Detect which cell encompasses the target text, then output its (X, Y) center coordinate. 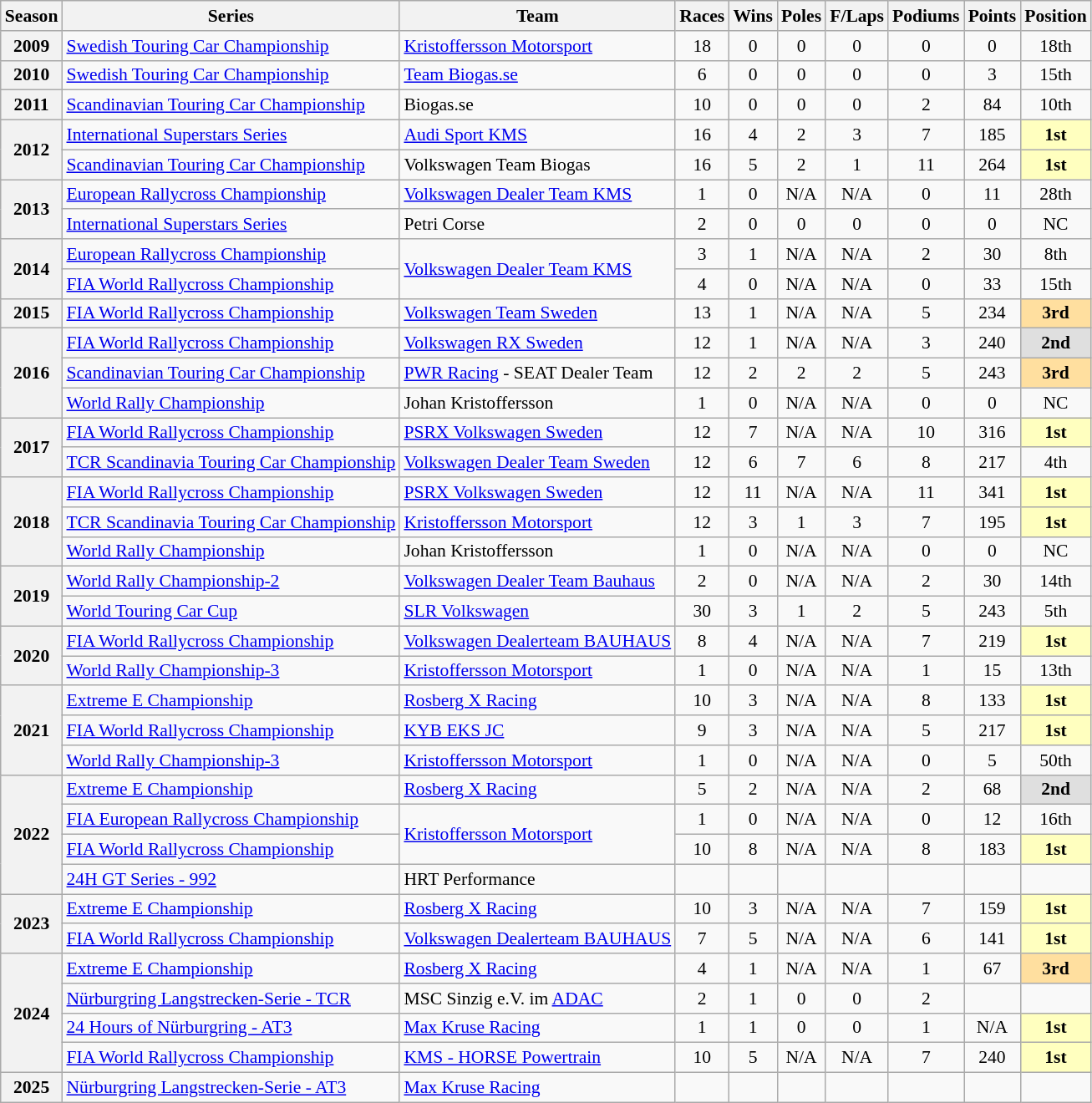
Volkswagen Dealer Team Bauhaus (537, 582)
133 (993, 701)
141 (993, 939)
234 (993, 313)
159 (993, 909)
84 (993, 105)
Volkswagen Team Sweden (537, 313)
219 (993, 641)
Audi Sport KMS (537, 135)
2024 (32, 1013)
Biogas.se (537, 105)
68 (993, 790)
Team Biogas.se (537, 75)
MSC Sinzig e.V. im ADAC (537, 999)
28th (1055, 195)
185 (993, 135)
4th (1055, 463)
2022 (32, 834)
2012 (32, 150)
5th (1055, 612)
24 Hours of Nürburgring - AT3 (231, 1028)
2023 (32, 924)
13th (1055, 671)
Volkswagen RX Sweden (537, 343)
FIA European Rallycross Championship (231, 820)
F/Laps (857, 16)
2011 (32, 105)
2025 (32, 1088)
KYB EKS JC (537, 730)
2014 (32, 269)
14th (1055, 582)
2015 (32, 313)
9 (702, 730)
KMS - HORSE Powertrain (537, 1058)
15 (993, 671)
Nürburgring Langstrecken-Serie - TCR (231, 999)
67 (993, 968)
Petri Corse (537, 225)
2021 (32, 730)
Wins (753, 16)
2019 (32, 597)
Season (32, 16)
264 (993, 165)
Nürburgring Langstrecken-Serie - AT3 (231, 1088)
2018 (32, 521)
33 (993, 284)
Position (1055, 16)
Volkswagen Team Biogas (537, 165)
195 (993, 522)
World Rally Championship-2 (231, 582)
Podiums (926, 16)
8th (1055, 254)
HRT Performance (537, 879)
18th (1055, 46)
316 (993, 433)
2013 (32, 209)
Series (231, 16)
50th (1055, 760)
183 (993, 850)
13 (702, 313)
16th (1055, 820)
18 (702, 46)
2017 (32, 448)
Poles (801, 16)
Team (537, 16)
341 (993, 492)
PWR Racing - SEAT Dealer Team (537, 374)
2010 (32, 75)
Points (993, 16)
World Touring Car Cup (231, 612)
Races (702, 16)
2016 (32, 373)
2009 (32, 46)
Volkswagen Dealer Team Sweden (537, 463)
SLR Volkswagen (537, 612)
2020 (32, 655)
24H GT Series - 992 (231, 879)
10th (1055, 105)
